Determine the (X, Y) coordinate at the center of the cell enclosing the given text.  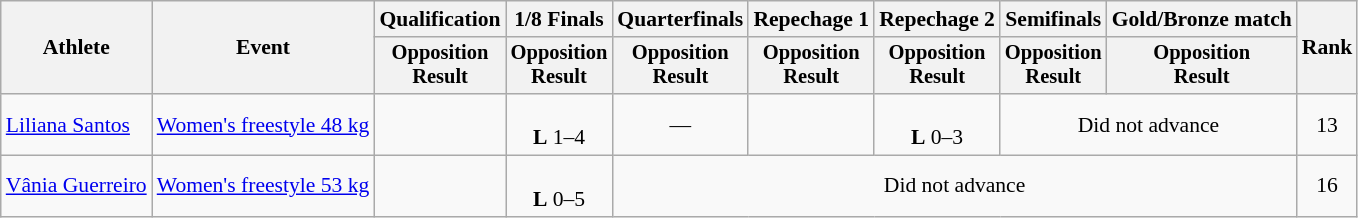
Athlete (76, 48)
Vânia Guerreiro (76, 186)
Liliana Santos (76, 124)
Women's freestyle 48 kg (264, 124)
Semifinals (1054, 19)
L 0–5 (560, 186)
Qualification (440, 19)
Gold/Bronze match (1202, 19)
16 (1328, 186)
L 0–3 (937, 124)
13 (1328, 124)
L 1–4 (560, 124)
1/8 Finals (560, 19)
Women's freestyle 53 kg (264, 186)
Repechage 1 (811, 19)
Event (264, 48)
Repechage 2 (937, 19)
— (680, 124)
Quarterfinals (680, 19)
Rank (1328, 48)
